Determine the [X, Y] coordinate at the center of the cell enclosing the given text.  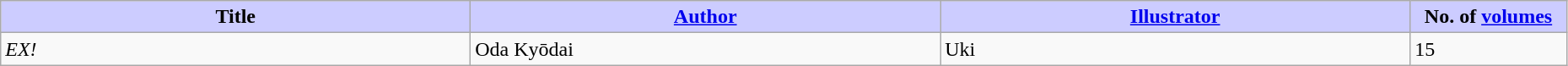
No. of volumes [1489, 17]
Title [236, 17]
Uki [1176, 49]
Author [705, 17]
EX! [236, 49]
Oda Kyōdai [705, 49]
15 [1489, 49]
Illustrator [1176, 17]
